Identify which cell holds the provided text, then report its (x, y) central coordinate. 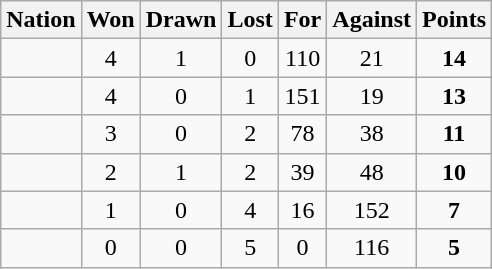
10 (454, 172)
13 (454, 96)
Won (110, 20)
110 (302, 58)
152 (372, 210)
Lost (250, 20)
78 (302, 134)
38 (372, 134)
16 (302, 210)
116 (372, 248)
21 (372, 58)
48 (372, 172)
14 (454, 58)
For (302, 20)
Points (454, 20)
Drawn (181, 20)
Against (372, 20)
19 (372, 96)
151 (302, 96)
39 (302, 172)
7 (454, 210)
3 (110, 134)
11 (454, 134)
Nation (41, 20)
